Locate the cell with the specified text and output its (X, Y) center coordinate. 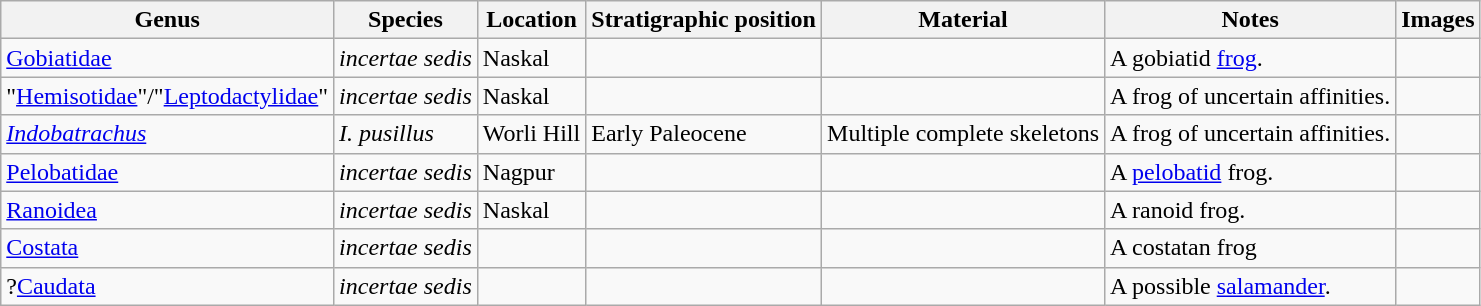
Stratigraphic position (704, 20)
Material (964, 20)
Genus (168, 20)
Images (1438, 20)
"Hemisotidae"/"Leptodactylidae" (168, 96)
A ranoid frog. (1250, 210)
Multiple complete skeletons (964, 134)
A costatan frog (1250, 248)
Pelobatidae (168, 172)
Gobiatidae (168, 58)
I. pusillus (406, 134)
Costata (168, 248)
Indobatrachus (168, 134)
Location (531, 20)
?Caudata (168, 286)
Ranoidea (168, 210)
Nagpur (531, 172)
Notes (1250, 20)
Early Paleocene (704, 134)
Species (406, 20)
A possible salamander. (1250, 286)
A gobiatid frog. (1250, 58)
Worli Hill (531, 134)
A pelobatid frog. (1250, 172)
